Detect which cell encompasses the target text, then output its [x, y] center coordinate. 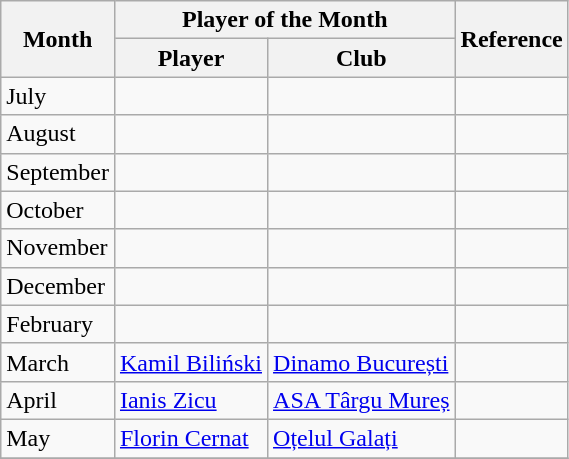
Dinamo București [362, 362]
Florin Cernat [190, 438]
Kamil Biliński [190, 362]
Club [362, 58]
March [58, 362]
Player of the Month [284, 20]
April [58, 400]
February [58, 324]
Reference [512, 39]
Month [58, 39]
September [58, 172]
November [58, 248]
ASA Târgu Mureș [362, 400]
July [58, 96]
August [58, 134]
Oțelul Galați [362, 438]
December [58, 286]
October [58, 210]
May [58, 438]
Player [190, 58]
Ianis Zicu [190, 400]
